Return the [x, y] coordinate for the center point of the cell that contains the specified text.  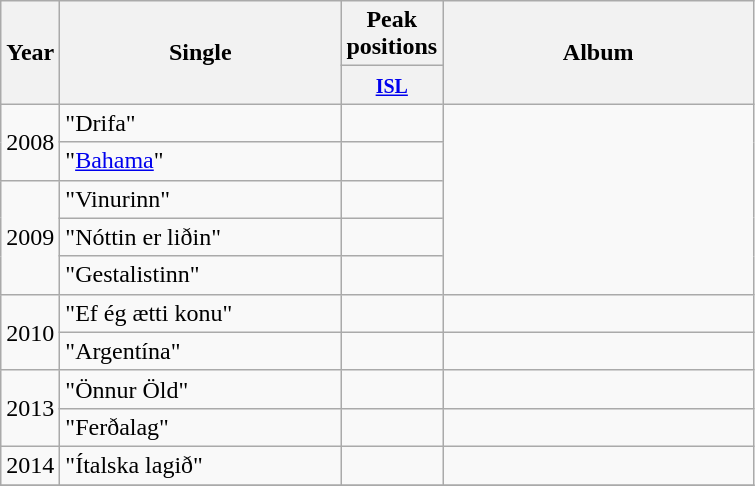
"Drifa" [200, 123]
2010 [30, 332]
"Vinurinn" [200, 199]
"Ferðalag" [200, 427]
"Nóttin er liðin" [200, 237]
Year [30, 52]
Single [200, 52]
"Önnur Öld" [200, 389]
ISL [392, 85]
"Ef ég ætti konu" [200, 313]
2009 [30, 237]
2008 [30, 142]
2014 [30, 465]
2013 [30, 408]
Album [598, 52]
"Gestalistinn" [200, 275]
"Bahama" [200, 161]
"Ítalska lagið" [200, 465]
Peak positions [392, 34]
"Argentína" [200, 351]
